Locate the cell with the specified text and output its [x, y] center coordinate. 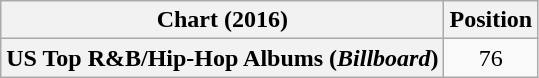
76 [491, 58]
US Top R&B/Hip-Hop Albums (Billboard) [222, 58]
Chart (2016) [222, 20]
Position [491, 20]
